Provide the (x, y) coordinate of the cell's center where the given text is located.  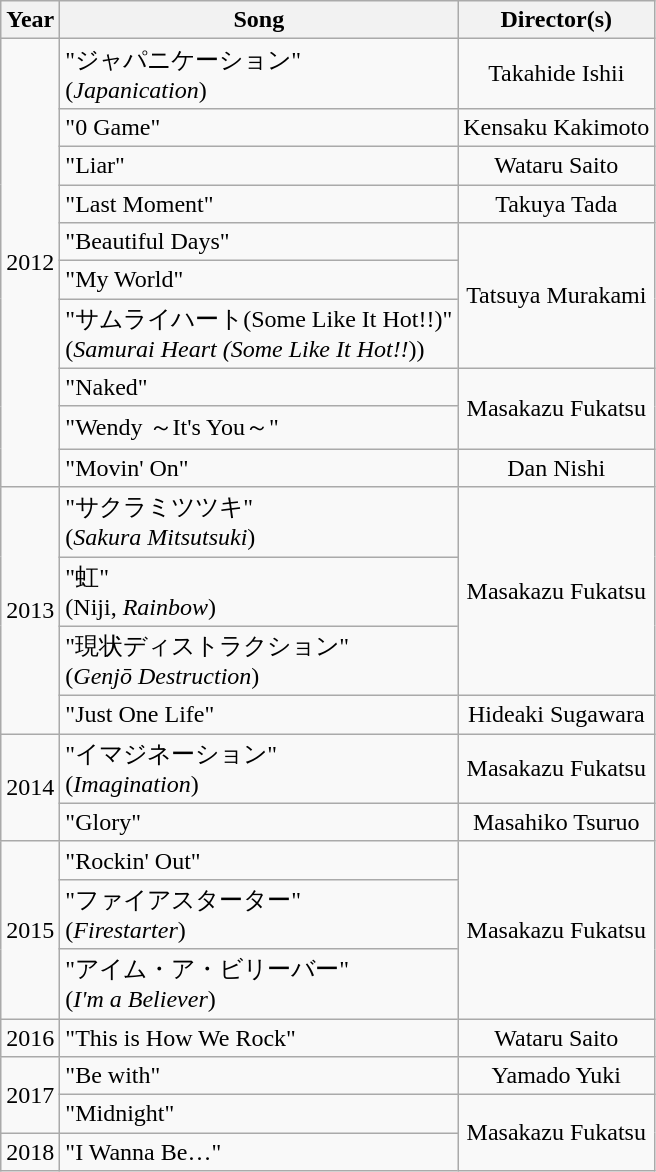
Year (30, 20)
"イマジネーション"(Imagination) (259, 769)
"Rockin' Out" (259, 860)
"サムライハート(Some Like It Hot!!)"(Samurai Heart (Some Like It Hot!!)) (259, 334)
2013 (30, 610)
"サクラミツツキ"(Sakura Mitsutsuki) (259, 522)
Director(s) (556, 20)
Tatsuya Murakami (556, 296)
2012 (30, 263)
"現状ディストラクション"(Genjō Destruction) (259, 661)
2017 (30, 1095)
"Midnight" (259, 1114)
Masahiko Tsuruo (556, 822)
2018 (30, 1152)
"Glory" (259, 822)
"Last Moment" (259, 203)
"アイム・ア・ビリーバー"(I'm a Believer) (259, 984)
Kensaku Kakimoto (556, 127)
"虹"(Niji, Rainbow) (259, 591)
2015 (30, 930)
"Beautiful Days" (259, 242)
Yamado Yuki (556, 1076)
Takahide Ishii (556, 74)
"ファイアスターター"(Firestarter) (259, 914)
2016 (30, 1037)
"ジャパニケーション"(Japanication) (259, 74)
"Movin' On" (259, 468)
Hideaki Sugawara (556, 715)
"Just One Life" (259, 715)
"My World" (259, 280)
"Be with" (259, 1076)
"Naked" (259, 387)
Dan Nishi (556, 468)
Song (259, 20)
"This is How We Rock" (259, 1037)
"I Wanna Be…" (259, 1152)
2014 (30, 788)
Takuya Tada (556, 203)
"0 Game" (259, 127)
"Wendy ～It's You～" (259, 428)
"Liar" (259, 165)
